Return the [x, y] coordinate for the center point of the cell that contains the specified text.  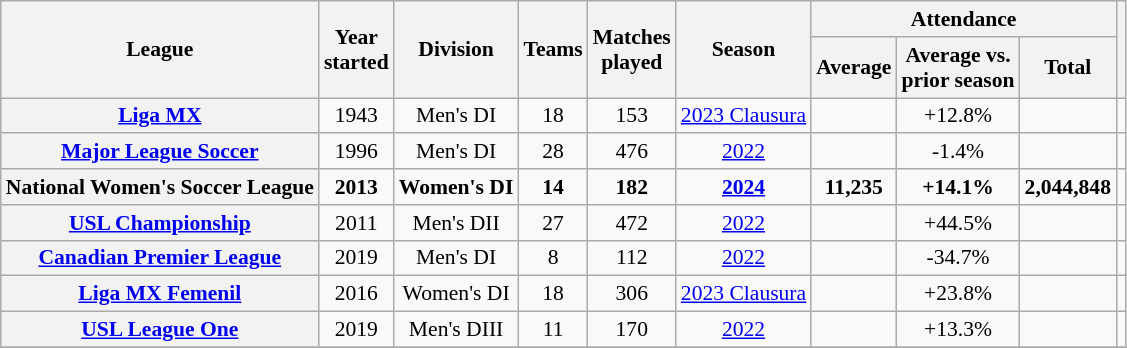
153 [632, 116]
170 [632, 330]
Total [1068, 68]
Average vs.prior season [958, 68]
112 [632, 258]
Division [456, 50]
1943 [356, 116]
-1.4% [958, 152]
+13.3% [958, 330]
1996 [356, 152]
National Women's Soccer League [160, 187]
Men's DIII [456, 330]
Season [744, 50]
Matchesplayed [632, 50]
Canadian Premier League [160, 258]
-34.7% [958, 258]
2013 [356, 187]
306 [632, 294]
28 [552, 152]
Liga MX Femenil [160, 294]
476 [632, 152]
+23.8% [958, 294]
Yearstarted [356, 50]
Average [854, 68]
27 [552, 223]
14 [552, 187]
League [160, 50]
+12.8% [958, 116]
8 [552, 258]
Liga MX [160, 116]
2024 [744, 187]
2011 [356, 223]
11,235 [854, 187]
11 [552, 330]
Major League Soccer [160, 152]
2,044,848 [1068, 187]
USL League One [160, 330]
USL Championship [160, 223]
182 [632, 187]
Attendance [964, 19]
2016 [356, 294]
Men's DII [456, 223]
472 [632, 223]
+44.5% [958, 223]
Teams [552, 50]
+14.1% [958, 187]
